Determine the [X, Y] coordinate at the center of the cell enclosing the given text.  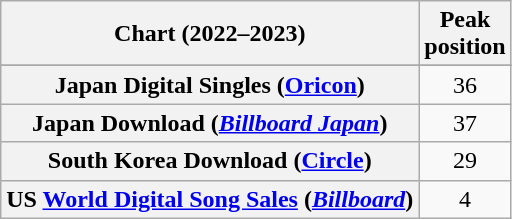
4 [465, 199]
US World Digital Song Sales (Billboard) [210, 199]
29 [465, 161]
Peakposition [465, 34]
37 [465, 123]
Japan Digital Singles (Oricon) [210, 85]
36 [465, 85]
South Korea Download (Circle) [210, 161]
Chart (2022–2023) [210, 34]
Japan Download (Billboard Japan) [210, 123]
